For the text-containing cell, return its midpoint in (X, Y) coordinate format. 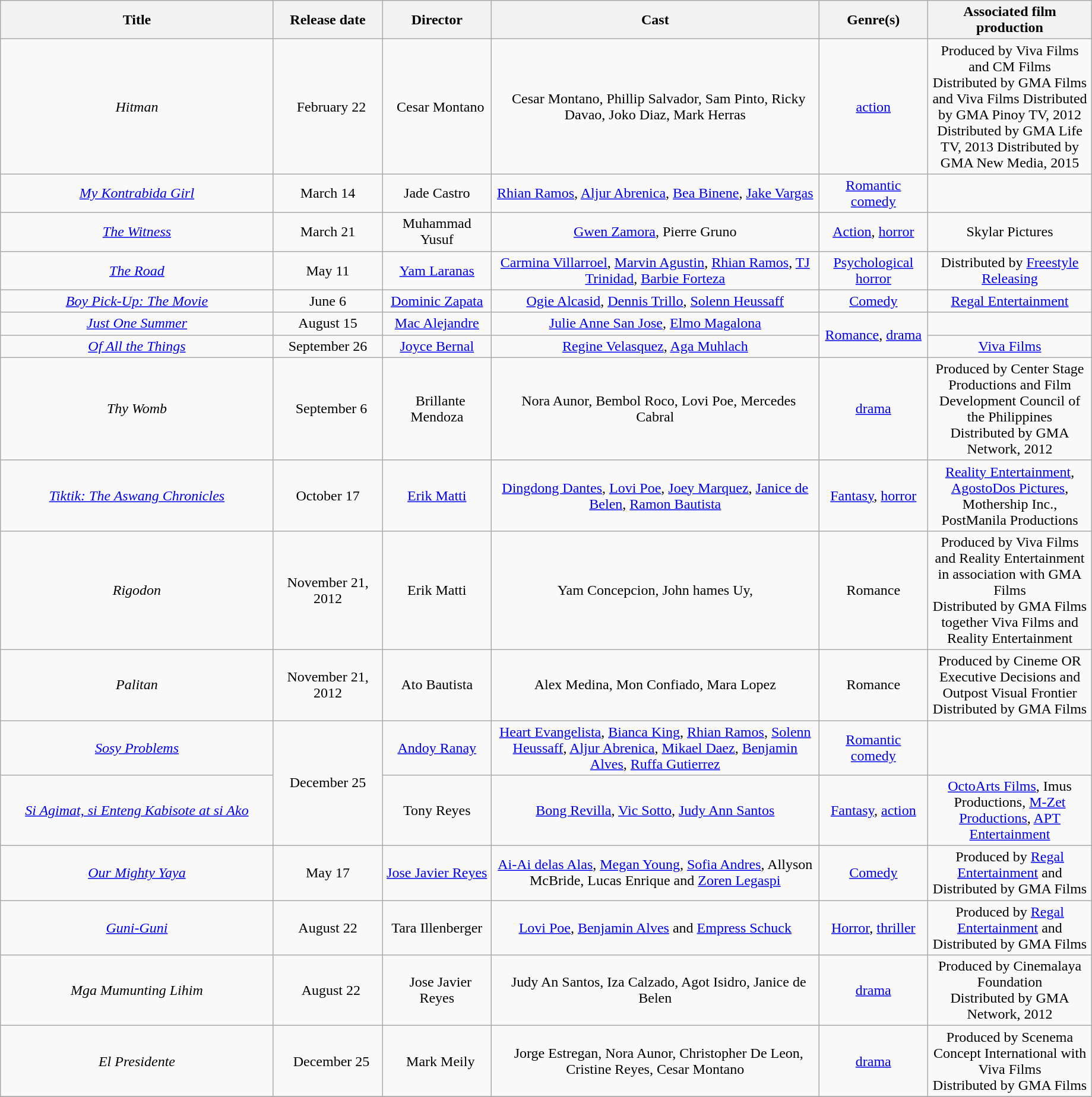
Mac Alejandre (437, 324)
Dominic Zapata (437, 301)
Of All the Things (137, 346)
Yam Concepcion, John hames Uy, (656, 590)
Carmina Villarroel, Marvin Agustin, Rhian Ramos, TJ Trinidad, Barbie Forteza (656, 271)
June 6 (328, 301)
Bong Revilla, Vic Sotto, Judy Ann Santos (656, 811)
August 15 (328, 324)
Cast (656, 20)
Reality Entertainment, AgostoDos Pictures, Mothership Inc., PostManila Productions (1010, 495)
Yam Laranas (437, 271)
Rigodon (137, 590)
Julie Anne San Jose, Elmo Magalona (656, 324)
El Presidente (137, 1061)
Tara Illenberger (437, 928)
The Road (137, 271)
Hitman (137, 107)
Horror, thriller (873, 928)
February 22 (328, 107)
Mark Meily (437, 1061)
Viva Films (1010, 346)
Romance, drama (873, 335)
Tony Reyes (437, 811)
Mga Mumunting Lihim (137, 990)
Thy Womb (137, 408)
Guni-Guni (137, 928)
May 11 (328, 271)
March 14 (328, 194)
action (873, 107)
Gwen Zamora, Pierre Gruno (656, 232)
Title (137, 20)
Jade Castro (437, 194)
Our Mighty Yaya (137, 873)
Si Agimat, si Enteng Kabisote at si Ako (137, 811)
Andoy Ranay (437, 748)
Boy Pick-Up: The Movie (137, 301)
Jorge Estregan, Nora Aunor, Christopher De Leon, Cristine Reyes, Cesar Montano (656, 1061)
Lovi Poe, Benjamin Alves and Empress Schuck (656, 928)
Produced by Viva Films and Reality Entertainment in association with GMA FilmsDistributed by GMA Films together Viva Films and Reality Entertainment (1010, 590)
Rhian Ramos, Aljur Abrenica, Bea Binene, Jake Vargas (656, 194)
Sosy Problems (137, 748)
My Kontrabida Girl (137, 194)
Fantasy, action (873, 811)
Release date (328, 20)
Ai-Ai delas Alas, Megan Young, Sofia Andres, Allyson McBride, Lucas Enrique and Zoren Legaspi (656, 873)
OctoArts Films, Imus Productions, M-Zet Productions, APT Entertainment (1010, 811)
Alex Medina, Mon Confiado, Mara Lopez (656, 685)
Director (437, 20)
Brillante Mendoza (437, 408)
Distributed by Freestyle Releasing (1010, 271)
Psychological horror (873, 271)
Regal Entertainment (1010, 301)
Tiktik: The Aswang Chronicles (137, 495)
Skylar Pictures (1010, 232)
Fantasy, horror (873, 495)
Cesar Montano (437, 107)
Joyce Bernal (437, 346)
September 6 (328, 408)
Ato Bautista (437, 685)
Palitan (137, 685)
Regine Velasquez, Aga Muhlach (656, 346)
Produced by Cineme OR Executive Decisions and Outpost Visual FrontierDistributed by GMA Films (1010, 685)
Produced by Cinemalaya FoundationDistributed by GMA Network, 2012 (1010, 990)
May 17 (328, 873)
The Witness (137, 232)
Nora Aunor, Bembol Roco, Lovi Poe, Mercedes Cabral (656, 408)
Ogie Alcasid, Dennis Trillo, Solenn Heussaff (656, 301)
Muhammad Yusuf (437, 232)
Produced by Scenema Concept International with Viva FilmsDistributed by GMA Films (1010, 1061)
Action, horror (873, 232)
Judy An Santos, Iza Calzado, Agot Isidro, Janice de Belen (656, 990)
Dingdong Dantes, Lovi Poe, Joey Marquez, Janice de Belen, Ramon Bautista (656, 495)
Cesar Montano, Phillip Salvador, Sam Pinto, Ricky Davao, Joko Diaz, Mark Herras (656, 107)
March 21 (328, 232)
September 26 (328, 346)
October 17 (328, 495)
Just One Summer (137, 324)
Genre(s) (873, 20)
Associated film production (1010, 20)
Produced by Center Stage Productions and Film Development Council of the PhilippinesDistributed by GMA Network, 2012 (1010, 408)
Heart Evangelista, Bianca King, Rhian Ramos, Solenn Heussaff, Aljur Abrenica, Mikael Daez, Benjamin Alves, Ruffa Gutierrez (656, 748)
